Search for the cell housing the specified text and yield its [X, Y] center coordinate. 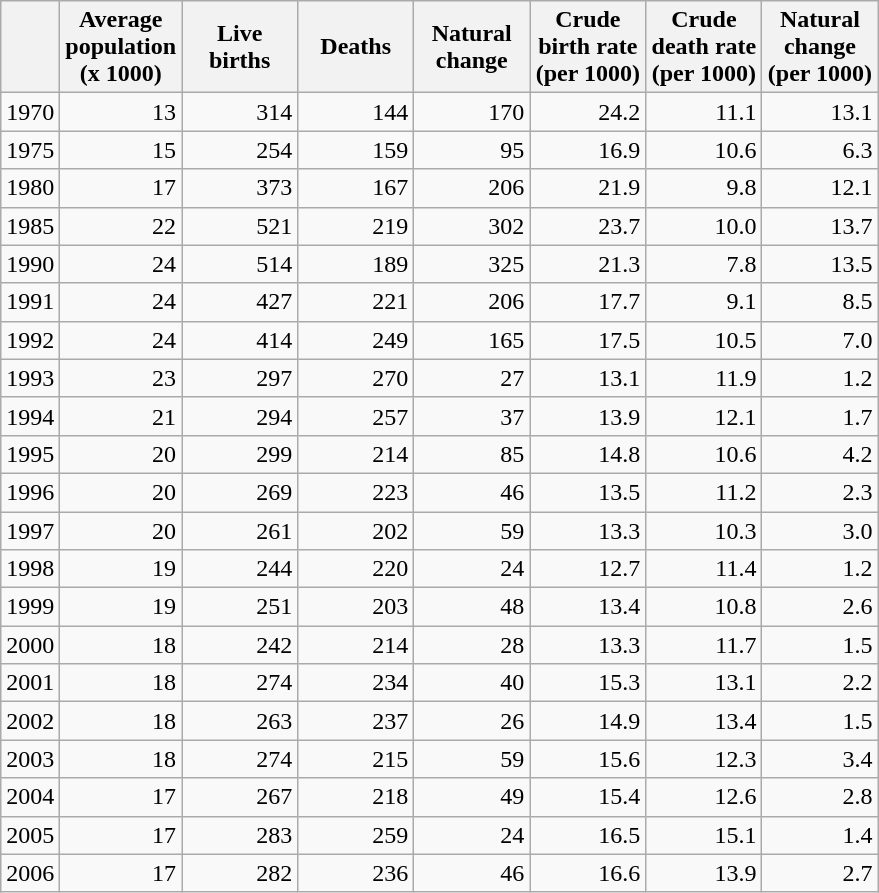
40 [472, 683]
15.3 [588, 683]
49 [472, 797]
11.1 [704, 112]
1991 [30, 302]
242 [240, 645]
165 [472, 340]
2002 [30, 721]
2005 [30, 835]
2.2 [820, 683]
17.5 [588, 340]
1985 [30, 226]
297 [240, 378]
189 [356, 264]
11.7 [704, 645]
12.6 [704, 797]
11.2 [704, 492]
1.7 [820, 416]
22 [121, 226]
236 [356, 873]
16.9 [588, 150]
221 [356, 302]
325 [472, 264]
Crude death rate (per 1000) [704, 47]
Natural change (per 1000) [820, 47]
15 [121, 150]
2.8 [820, 797]
514 [240, 264]
11.4 [704, 569]
2004 [30, 797]
170 [472, 112]
Deaths [356, 47]
17.7 [588, 302]
12.3 [704, 759]
203 [356, 607]
1993 [30, 378]
95 [472, 150]
244 [240, 569]
Crude birth rate (per 1000) [588, 47]
1990 [30, 264]
21.9 [588, 188]
427 [240, 302]
10.0 [704, 226]
263 [240, 721]
1999 [30, 607]
9.1 [704, 302]
283 [240, 835]
249 [356, 340]
2006 [30, 873]
16.6 [588, 873]
3.0 [820, 531]
2001 [30, 683]
251 [240, 607]
257 [356, 416]
12.7 [588, 569]
6.3 [820, 150]
23.7 [588, 226]
3.4 [820, 759]
9.8 [704, 188]
Average population (x 1000) [121, 47]
220 [356, 569]
215 [356, 759]
10.8 [704, 607]
219 [356, 226]
302 [472, 226]
27 [472, 378]
1.4 [820, 835]
299 [240, 454]
48 [472, 607]
261 [240, 531]
21.3 [588, 264]
294 [240, 416]
1994 [30, 416]
2.6 [820, 607]
1980 [30, 188]
314 [240, 112]
1996 [30, 492]
167 [356, 188]
14.9 [588, 721]
202 [356, 531]
23 [121, 378]
282 [240, 873]
15.4 [588, 797]
2.3 [820, 492]
414 [240, 340]
521 [240, 226]
Live births [240, 47]
373 [240, 188]
1997 [30, 531]
14.8 [588, 454]
2.7 [820, 873]
1992 [30, 340]
1970 [30, 112]
270 [356, 378]
159 [356, 150]
10.3 [704, 531]
37 [472, 416]
1975 [30, 150]
7.8 [704, 264]
234 [356, 683]
2000 [30, 645]
254 [240, 150]
8.5 [820, 302]
15.6 [588, 759]
85 [472, 454]
2003 [30, 759]
4.2 [820, 454]
267 [240, 797]
16.5 [588, 835]
26 [472, 721]
218 [356, 797]
1998 [30, 569]
11.9 [704, 378]
13 [121, 112]
7.0 [820, 340]
21 [121, 416]
28 [472, 645]
Natural change [472, 47]
269 [240, 492]
223 [356, 492]
259 [356, 835]
13.7 [820, 226]
15.1 [704, 835]
10.5 [704, 340]
24.2 [588, 112]
144 [356, 112]
237 [356, 721]
1995 [30, 454]
